Output the (X, Y) coordinate of the center of the cell containing the given text.  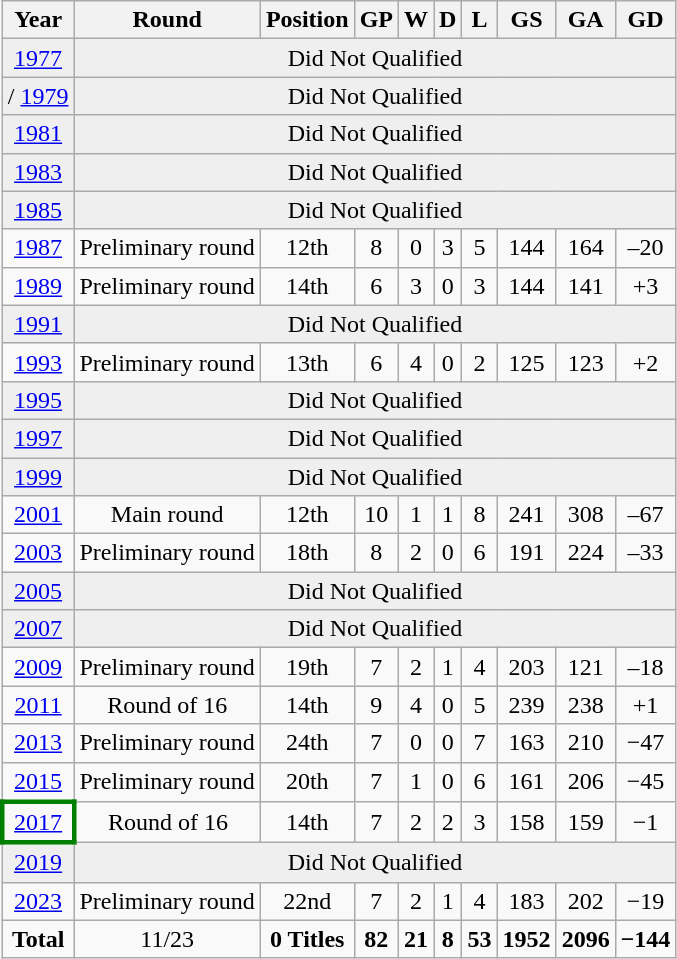
191 (526, 553)
308 (586, 515)
163 (526, 743)
11/23 (167, 939)
2007 (38, 629)
2096 (586, 939)
W (416, 20)
Total (38, 939)
2011 (38, 705)
–67 (646, 515)
183 (526, 901)
1993 (38, 362)
GD (646, 20)
0 Titles (307, 939)
1999 (38, 477)
125 (526, 362)
−1 (646, 822)
+1 (646, 705)
2001 (38, 515)
24th (307, 743)
GP (376, 20)
238 (586, 705)
Position (307, 20)
−45 (646, 782)
158 (526, 822)
–20 (646, 248)
1977 (38, 58)
121 (586, 667)
53 (480, 939)
1981 (38, 134)
123 (586, 362)
Main round (167, 515)
1985 (38, 210)
2015 (38, 782)
164 (586, 248)
Year (38, 20)
2013 (38, 743)
–33 (646, 553)
206 (586, 782)
1997 (38, 438)
+2 (646, 362)
9 (376, 705)
+3 (646, 286)
82 (376, 939)
13th (307, 362)
210 (586, 743)
21 (416, 939)
2009 (38, 667)
1989 (38, 286)
159 (586, 822)
−19 (646, 901)
/ 1979 (38, 96)
161 (526, 782)
203 (526, 667)
1995 (38, 400)
2017 (38, 822)
239 (526, 705)
1991 (38, 324)
2005 (38, 591)
D (448, 20)
GA (586, 20)
1987 (38, 248)
−47 (646, 743)
−144 (646, 939)
2023 (38, 901)
GS (526, 20)
2019 (38, 863)
241 (526, 515)
18th (307, 553)
224 (586, 553)
–18 (646, 667)
202 (586, 901)
22nd (307, 901)
20th (307, 782)
L (480, 20)
1983 (38, 172)
141 (586, 286)
10 (376, 515)
2003 (38, 553)
Round (167, 20)
19th (307, 667)
1952 (526, 939)
